Return the [X, Y] coordinate for the center point of the cell that contains the specified text.  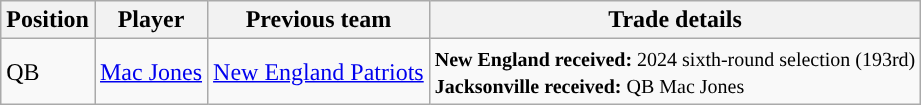
Position [48, 20]
Previous team [319, 20]
New England received: 2024 sixth-round selection (193rd) Jacksonville received: QB Mac Jones [675, 72]
Trade details [675, 20]
Player [150, 20]
Mac Jones [150, 72]
QB [48, 72]
New England Patriots [319, 72]
